Identify which cell holds the provided text, then report its (x, y) central coordinate. 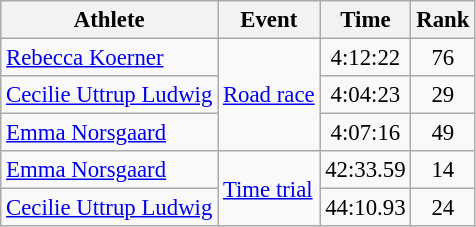
Time trial (269, 188)
Road race (269, 96)
29 (443, 95)
49 (443, 133)
Rebecca Koerner (110, 58)
4:12:22 (366, 58)
24 (443, 208)
Rank (443, 20)
44:10.93 (366, 208)
14 (443, 170)
4:04:23 (366, 95)
Athlete (110, 20)
76 (443, 58)
4:07:16 (366, 133)
Time (366, 20)
Event (269, 20)
42:33.59 (366, 170)
